Provide the (X, Y) coordinate of the cell's center where the given text is located.  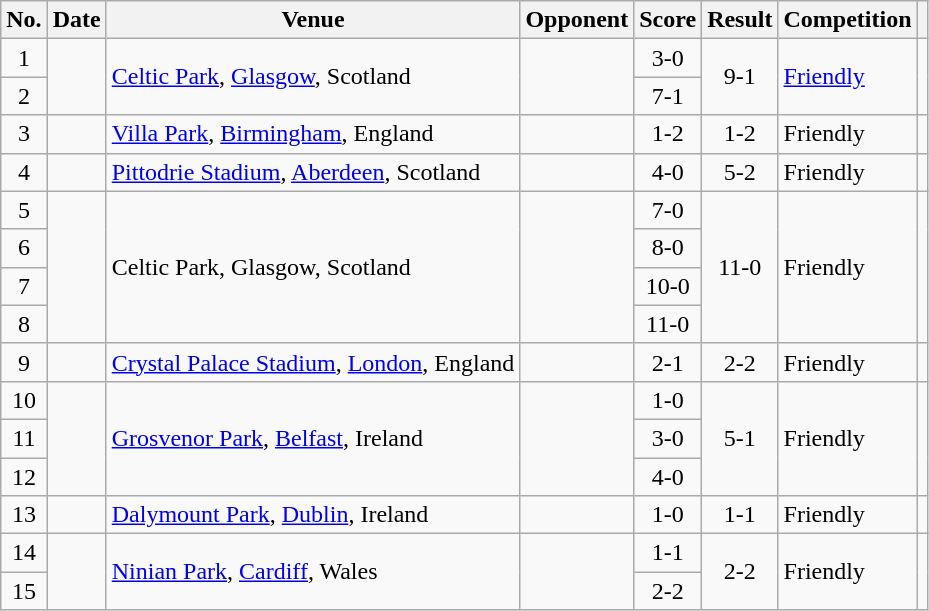
Grosvenor Park, Belfast, Ireland (313, 438)
Dalymount Park, Dublin, Ireland (313, 515)
9 (24, 362)
2 (24, 96)
Venue (313, 20)
5 (24, 210)
9-1 (740, 77)
No. (24, 20)
Date (76, 20)
6 (24, 248)
12 (24, 477)
Result (740, 20)
7 (24, 286)
Villa Park, Birmingham, England (313, 134)
Pittodrie Stadium, Aberdeen, Scotland (313, 172)
Competition (848, 20)
15 (24, 591)
14 (24, 553)
Ninian Park, Cardiff, Wales (313, 572)
13 (24, 515)
7-0 (668, 210)
Crystal Palace Stadium, London, England (313, 362)
1 (24, 58)
10 (24, 400)
4 (24, 172)
10-0 (668, 286)
7-1 (668, 96)
3 (24, 134)
Opponent (577, 20)
8-0 (668, 248)
Score (668, 20)
8 (24, 324)
5-2 (740, 172)
5-1 (740, 438)
2-1 (668, 362)
11 (24, 438)
